Provide the [x, y] coordinate of the cell's center where the given text is located.  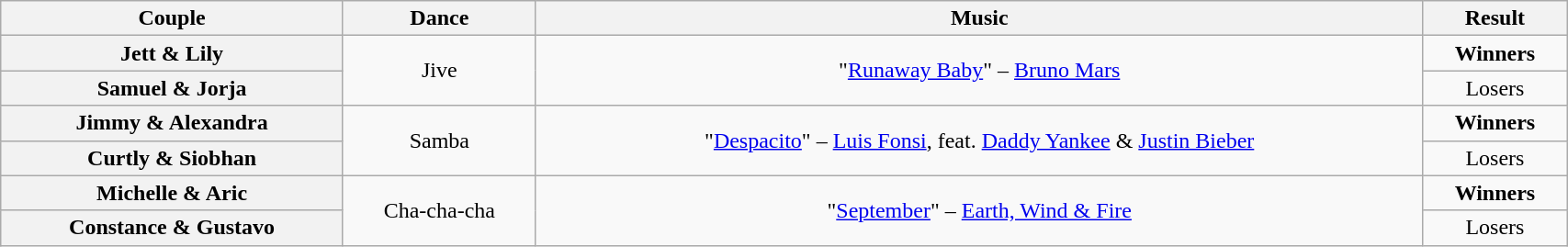
Jimmy & Alexandra [173, 123]
Jett & Lily [173, 53]
Samuel & Jorja [173, 88]
Dance [439, 18]
Samba [439, 140]
"September" – Earth, Wind & Fire [979, 210]
Cha-cha-cha [439, 210]
Michelle & Aric [173, 193]
Music [979, 18]
Jive [439, 71]
"Runaway Baby" – Bruno Mars [979, 71]
Curtly & Siobhan [173, 158]
Constance & Gustavo [173, 228]
"Despacito" – Luis Fonsi, feat. Daddy Yankee & Justin Bieber [979, 140]
Couple [173, 18]
Result [1495, 18]
